Detect which cell encompasses the target text, then output its [X, Y] center coordinate. 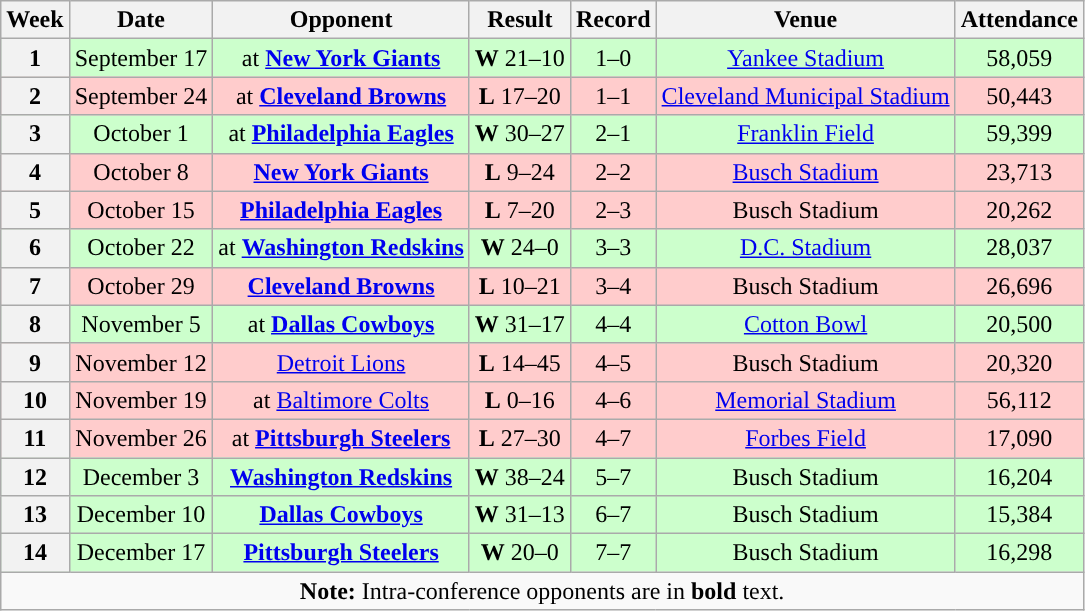
1–1 [613, 96]
W 30–27 [520, 134]
20,500 [1019, 324]
26,696 [1019, 286]
Note: Intra-conference opponents are in bold text. [542, 591]
9 [35, 362]
at Dallas Cowboys [341, 324]
November 12 [141, 362]
at Pittsburgh Steelers [341, 438]
4–4 [613, 324]
W 21–10 [520, 58]
28,037 [1019, 248]
New York Giants [341, 172]
W 38–24 [520, 477]
L 17–20 [520, 96]
Cleveland Municipal Stadium [806, 96]
W 24–0 [520, 248]
at Cleveland Browns [341, 96]
6 [35, 248]
Result [520, 20]
October 29 [141, 286]
Philadelphia Eagles [341, 210]
December 17 [141, 553]
Franklin Field [806, 134]
Venue [806, 20]
2 [35, 96]
Cleveland Browns [341, 286]
D.C. Stadium [806, 248]
5 [35, 210]
Memorial Stadium [806, 400]
November 19 [141, 400]
17,090 [1019, 438]
58,059 [1019, 58]
October 15 [141, 210]
4–5 [613, 362]
50,443 [1019, 96]
23,713 [1019, 172]
20,262 [1019, 210]
2–2 [613, 172]
September 17 [141, 58]
1 [35, 58]
3 [35, 134]
Dallas Cowboys [341, 515]
3–4 [613, 286]
W 31–13 [520, 515]
November 26 [141, 438]
Week [35, 20]
16,298 [1019, 553]
November 5 [141, 324]
December 10 [141, 515]
L 10–21 [520, 286]
October 22 [141, 248]
Yankee Stadium [806, 58]
16,204 [1019, 477]
2–3 [613, 210]
Record [613, 20]
W 31–17 [520, 324]
13 [35, 515]
Cotton Bowl [806, 324]
December 3 [141, 477]
L 7–20 [520, 210]
at Philadelphia Eagles [341, 134]
1–0 [613, 58]
at Baltimore Colts [341, 400]
Washington Redskins [341, 477]
6–7 [613, 515]
12 [35, 477]
56,112 [1019, 400]
October 1 [141, 134]
4–6 [613, 400]
L 0–16 [520, 400]
W 20–0 [520, 553]
5–7 [613, 477]
4 [35, 172]
at New York Giants [341, 58]
2–1 [613, 134]
Detroit Lions [341, 362]
7–7 [613, 553]
20,320 [1019, 362]
3–3 [613, 248]
10 [35, 400]
L 9–24 [520, 172]
7 [35, 286]
14 [35, 553]
at Washington Redskins [341, 248]
Opponent [341, 20]
4–7 [613, 438]
Forbes Field [806, 438]
October 8 [141, 172]
15,384 [1019, 515]
59,399 [1019, 134]
Pittsburgh Steelers [341, 553]
L 14–45 [520, 362]
Date [141, 20]
11 [35, 438]
Attendance [1019, 20]
L 27–30 [520, 438]
September 24 [141, 96]
8 [35, 324]
